Return [x, y] of the center of cell containing provided text 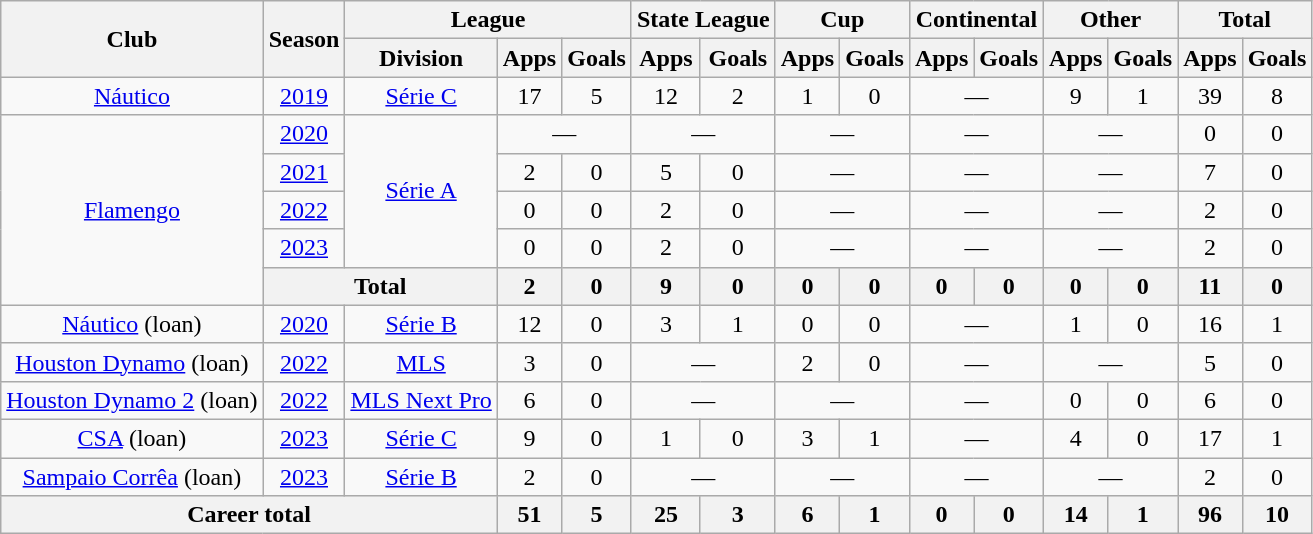
Club [132, 39]
4 [1076, 438]
Flamengo [132, 210]
8 [1277, 96]
Career total [250, 515]
Other [1111, 20]
Continental [976, 20]
Cup [842, 20]
CSA (loan) [132, 438]
96 [1210, 515]
Season [304, 39]
MLS [421, 362]
14 [1076, 515]
39 [1210, 96]
Série A [421, 191]
State League [703, 20]
League [488, 20]
Sampaio Corrêa (loan) [132, 477]
Division [421, 58]
2019 [304, 96]
Náutico [132, 96]
7 [1210, 172]
10 [1277, 515]
2021 [304, 172]
16 [1210, 324]
Náutico (loan) [132, 324]
11 [1210, 286]
MLS Next Pro [421, 400]
51 [529, 515]
Houston Dynamo (loan) [132, 362]
Houston Dynamo 2 (loan) [132, 400]
25 [666, 515]
